Output the [x, y] coordinate of the center of the cell containing the given text.  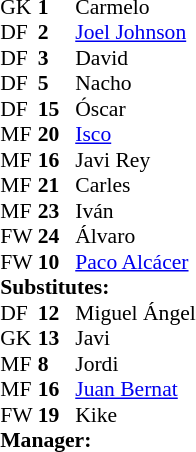
5 [57, 83]
Iván [136, 211]
20 [57, 135]
12 [57, 313]
Javi [136, 339]
GK [19, 339]
10 [57, 262]
21 [57, 185]
Carles [136, 185]
Jordi [136, 364]
3 [57, 58]
2 [57, 33]
Juan Bernat [136, 389]
David [136, 58]
Isco [136, 135]
Joel Johnson [136, 33]
23 [57, 211]
15 [57, 109]
Óscar [136, 109]
Paco Alcácer [136, 262]
24 [57, 237]
13 [57, 339]
Kike [136, 415]
Substitutes: [98, 287]
Nacho [136, 83]
19 [57, 415]
Álvaro [136, 237]
Javi Rey [136, 160]
Miguel Ángel [136, 313]
8 [57, 364]
